Find where the given text appears and provide that cell's center as (x, y) coordinate. 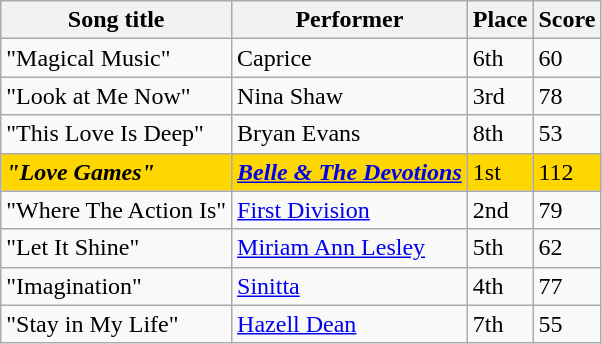
Miriam Ann Lesley (350, 248)
"Look at Me Now" (116, 96)
60 (567, 58)
Performer (350, 20)
55 (567, 324)
112 (567, 172)
First Division (350, 210)
Bryan Evans (350, 134)
2nd (500, 210)
Belle & The Devotions (350, 172)
Score (567, 20)
4th (500, 286)
"Let It Shine" (116, 248)
"Love Games" (116, 172)
53 (567, 134)
79 (567, 210)
62 (567, 248)
77 (567, 286)
Song title (116, 20)
Hazell Dean (350, 324)
"This Love Is Deep" (116, 134)
"Magical Music" (116, 58)
Caprice (350, 58)
"Where The Action Is" (116, 210)
5th (500, 248)
78 (567, 96)
Place (500, 20)
Sinitta (350, 286)
"Stay in My Life" (116, 324)
7th (500, 324)
Nina Shaw (350, 96)
1st (500, 172)
"Imagination" (116, 286)
6th (500, 58)
8th (500, 134)
3rd (500, 96)
